Output the [X, Y] coordinate of the center of the cell containing the given text.  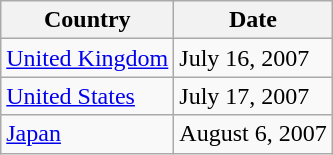
July 17, 2007 [253, 96]
United Kingdom [88, 58]
Date [253, 20]
Japan [88, 134]
Country [88, 20]
United States [88, 96]
July 16, 2007 [253, 58]
August 6, 2007 [253, 134]
